Pinpoint the cell where the given text exists, returning its (x, y) midpoint coordinate. 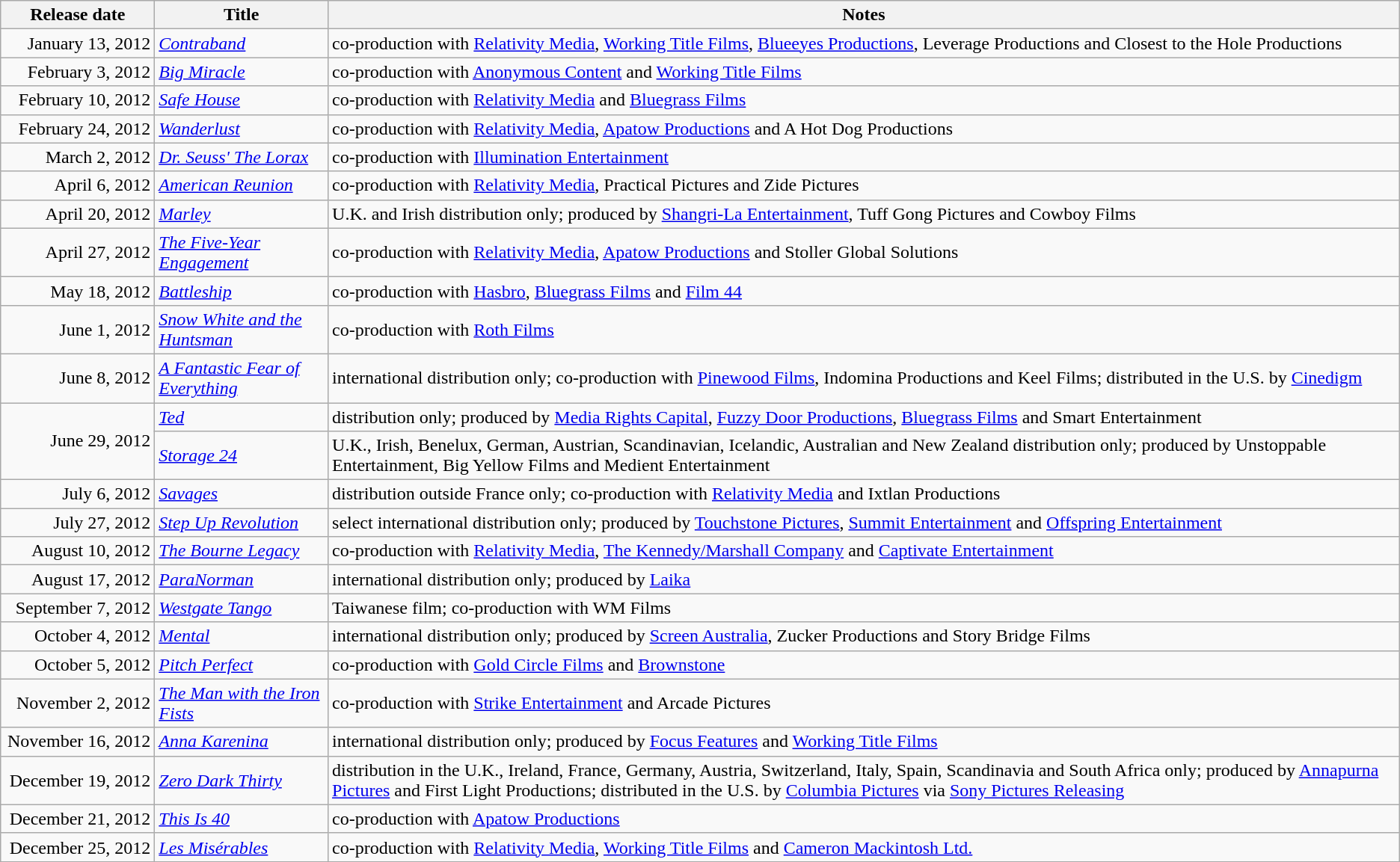
June 8, 2012 (78, 378)
April 27, 2012 (78, 253)
January 13, 2012 (78, 43)
Wanderlust (242, 129)
October 5, 2012 (78, 665)
Dr. Seuss' The Lorax (242, 157)
international distribution only; co-production with Pinewood Films, Indomina Productions and Keel Films; distributed in the U.S. by Cinedigm (865, 378)
distribution outside France only; co-production with Relativity Media and Ixtlan Productions (865, 494)
Safe House (242, 100)
co-production with Apatow Productions (865, 819)
This Is 40 (242, 819)
U.K. and Irish distribution only; produced by Shangri-La Entertainment, Tuff Gong Pictures and Cowboy Films (865, 214)
Notes (865, 15)
July 27, 2012 (78, 523)
Ted (242, 416)
international distribution only; produced by Screen Australia, Zucker Productions and Story Bridge Films (865, 636)
distribution only; produced by Media Rights Capital, Fuzzy Door Productions, Bluegrass Films and Smart Entertainment (865, 416)
Snow White and the Huntsman (242, 329)
February 24, 2012 (78, 129)
Savages (242, 494)
May 18, 2012 (78, 291)
Release date (78, 15)
co-production with Relativity Media and Bluegrass Films (865, 100)
Zero Dark Thirty (242, 781)
June 1, 2012 (78, 329)
co-production with Anonymous Content and Working Title Films (865, 72)
co-production with Relativity Media, Apatow Productions and A Hot Dog Productions (865, 129)
The Bourne Legacy (242, 551)
Title (242, 15)
Marley (242, 214)
November 16, 2012 (78, 742)
co-production with Roth Films (865, 329)
March 2, 2012 (78, 157)
Westgate Tango (242, 608)
The Man with the Iron Fists (242, 703)
July 6, 2012 (78, 494)
Contraband (242, 43)
September 7, 2012 (78, 608)
Storage 24 (242, 456)
American Reunion (242, 185)
Pitch Perfect (242, 665)
November 2, 2012 (78, 703)
Taiwanese film; co-production with WM Films (865, 608)
A Fantastic Fear of Everything (242, 378)
Les Misérables (242, 847)
co-production with Hasbro, Bluegrass Films and Film 44 (865, 291)
Big Miracle (242, 72)
Anna Karenina (242, 742)
co-production with Illumination Entertainment (865, 157)
August 10, 2012 (78, 551)
co-production with Relativity Media, Apatow Productions and Stoller Global Solutions (865, 253)
August 17, 2012 (78, 579)
co-production with Relativity Media, Practical Pictures and Zide Pictures (865, 185)
co-production with Gold Circle Films and Brownstone (865, 665)
June 29, 2012 (78, 441)
December 25, 2012 (78, 847)
international distribution only; produced by Laika (865, 579)
December 21, 2012 (78, 819)
Step Up Revolution (242, 523)
co-production with Strike Entertainment and Arcade Pictures (865, 703)
February 3, 2012 (78, 72)
Mental (242, 636)
The Five-Year Engagement (242, 253)
Battleship (242, 291)
co-production with Relativity Media, Working Title Films, Blueeyes Productions, Leverage Productions and Closest to the Hole Productions (865, 43)
February 10, 2012 (78, 100)
international distribution only; produced by Focus Features and Working Title Films (865, 742)
select international distribution only; produced by Touchstone Pictures, Summit Entertainment and Offspring Entertainment (865, 523)
co-production with Relativity Media, The Kennedy/Marshall Company and Captivate Entertainment (865, 551)
April 20, 2012 (78, 214)
December 19, 2012 (78, 781)
co-production with Relativity Media, Working Title Films and Cameron Mackintosh Ltd. (865, 847)
April 6, 2012 (78, 185)
ParaNorman (242, 579)
October 4, 2012 (78, 636)
